Output the [X, Y] coordinate of the center of the cell containing the given text.  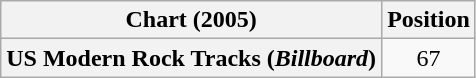
US Modern Rock Tracks (Billboard) [192, 58]
Chart (2005) [192, 20]
Position [429, 20]
67 [429, 58]
